Search for the cell housing the specified text and yield its [X, Y] center coordinate. 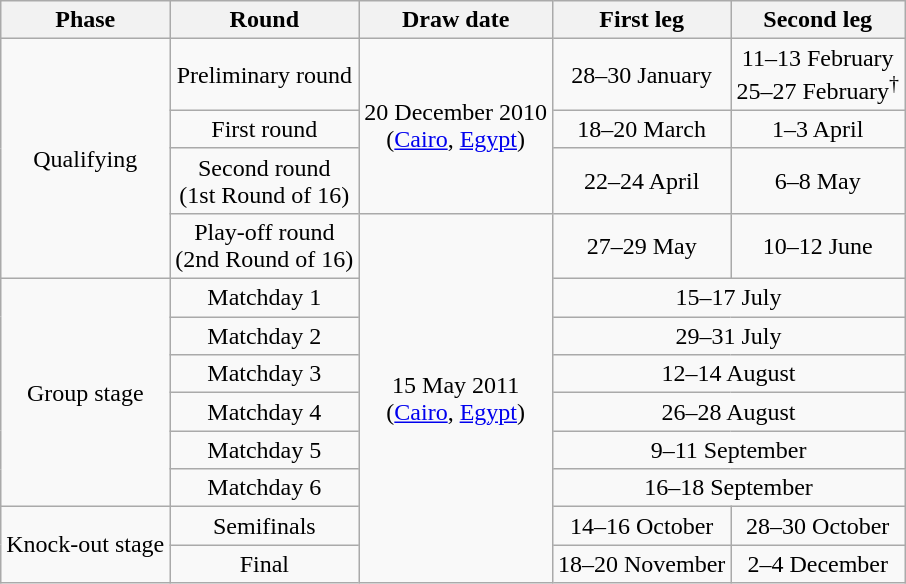
Qualifying [86, 159]
15 May 2011 (Cairo, Egypt) [456, 398]
Group stage [86, 393]
16–18 September [728, 488]
12–14 August [728, 374]
Final [264, 564]
Matchday 1 [264, 298]
6–8 May [818, 180]
29–31 July [728, 336]
Phase [86, 20]
20 December 2010 (Cairo, Egypt) [456, 126]
1–3 April [818, 129]
Matchday 4 [264, 412]
14–16 October [641, 526]
11–13 February25–27 February† [818, 75]
Matchday 2 [264, 336]
Second round(1st Round of 16) [264, 180]
Knock-out stage [86, 545]
Semifinals [264, 526]
Play-off round(2nd Round of 16) [264, 246]
Preliminary round [264, 75]
22–24 April [641, 180]
First leg [641, 20]
First round [264, 129]
26–28 August [728, 412]
Matchday 5 [264, 450]
Matchday 6 [264, 488]
2–4 December [818, 564]
9–11 September [728, 450]
18–20 March [641, 129]
10–12 June [818, 246]
28–30 October [818, 526]
28–30 January [641, 75]
27–29 May [641, 246]
Matchday 3 [264, 374]
Round [264, 20]
15–17 July [728, 298]
Second leg [818, 20]
18–20 November [641, 564]
Draw date [456, 20]
